Extract the (X, Y) coordinate from the center of the cell holding the provided text.  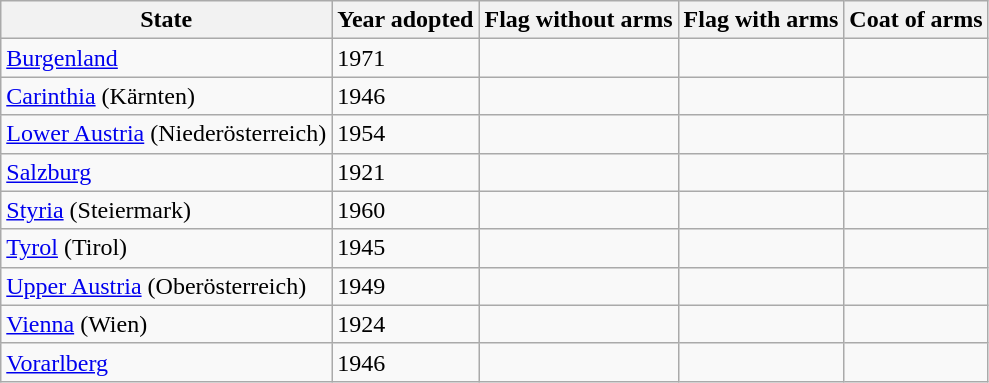
1949 (406, 286)
Tyrol (Tirol) (166, 248)
Year adopted (406, 20)
Lower Austria (Niederösterreich) (166, 134)
State (166, 20)
Coat of arms (916, 20)
1924 (406, 324)
1921 (406, 172)
Flag without arms (578, 20)
Flag with arms (761, 20)
Styria (Steiermark) (166, 210)
Burgenland (166, 58)
Upper Austria (Oberösterreich) (166, 286)
1945 (406, 248)
1960 (406, 210)
Carinthia (Kärnten) (166, 96)
Salzburg (166, 172)
Vienna (Wien) (166, 324)
Vorarlberg (166, 362)
1971 (406, 58)
1954 (406, 134)
